From the cell containing the given text, extract its center point as [x, y] coordinate. 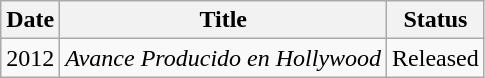
Released [436, 58]
Title [224, 20]
2012 [30, 58]
Avance Producido en Hollywood [224, 58]
Date [30, 20]
Status [436, 20]
